Identify which cell holds the provided text, then report its (x, y) central coordinate. 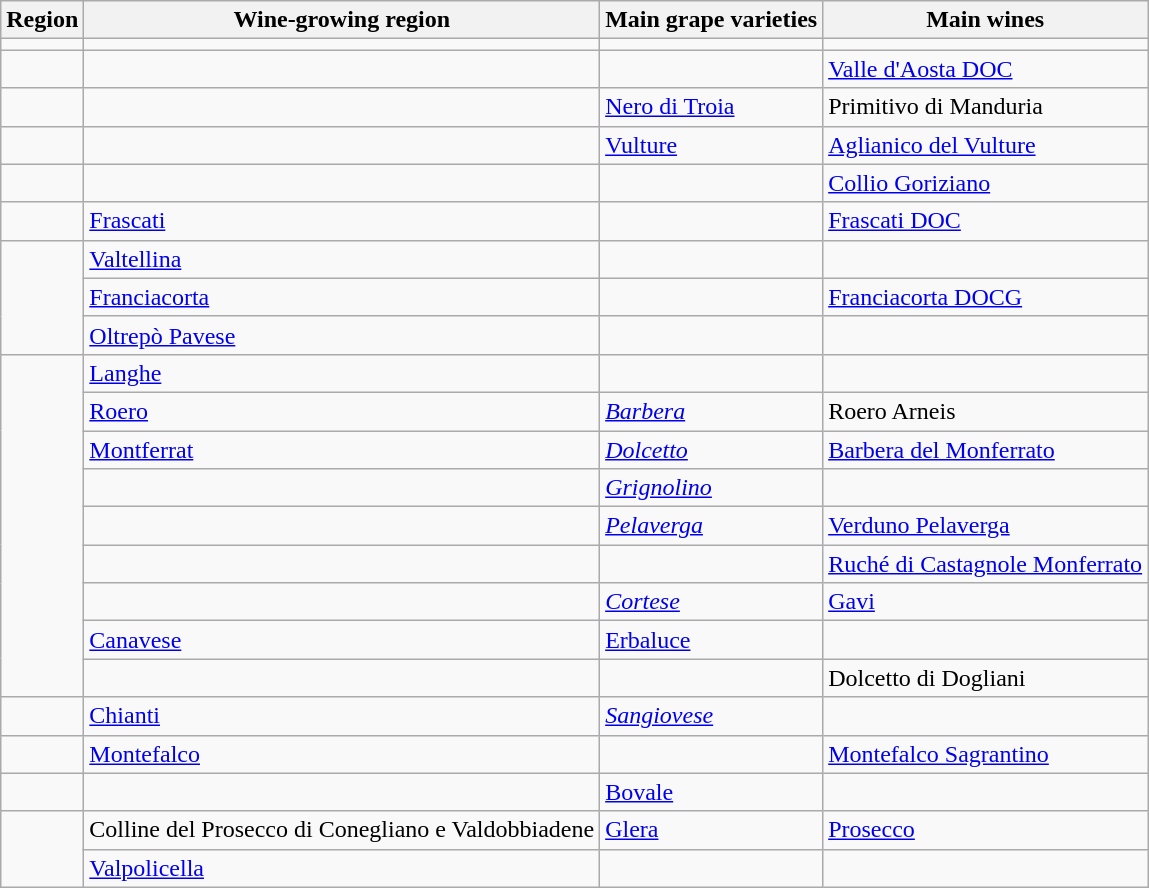
Verduno Pelaverga (986, 526)
Chianti (342, 716)
Canavese (342, 640)
Barbera (712, 411)
Franciacorta (342, 297)
Primitivo di Manduria (986, 107)
Gavi (986, 602)
Valle d'Aosta DOC (986, 69)
Roero (342, 411)
Bovale (712, 792)
Nero di Troia (712, 107)
Sangiovese (712, 716)
Glera (712, 830)
Frascati DOC (986, 221)
Aglianico del Vulture (986, 145)
Frascati (342, 221)
Pelaverga (712, 526)
Prosecco (986, 830)
Collio Goriziano (986, 183)
Grignolino (712, 488)
Cortese (712, 602)
Roero Arneis (986, 411)
Dolcetto (712, 449)
Main wines (986, 20)
Oltrepò Pavese (342, 335)
Colline del Prosecco di Conegliano e Valdobbiadene (342, 830)
Ruché di Castagnole Monferrato (986, 564)
Langhe (342, 373)
Region (42, 20)
Montferrat (342, 449)
Dolcetto di Dogliani (986, 678)
Valtellina (342, 259)
Montefalco Sagrantino (986, 754)
Montefalco (342, 754)
Erbaluce (712, 640)
Main grape varieties (712, 20)
Vulture (712, 145)
Valpolicella (342, 868)
Franciacorta DOCG (986, 297)
Barbera del Monferrato (986, 449)
Wine-growing region (342, 20)
